Extract the (x, y) coordinate from the center of the cell holding the provided text.  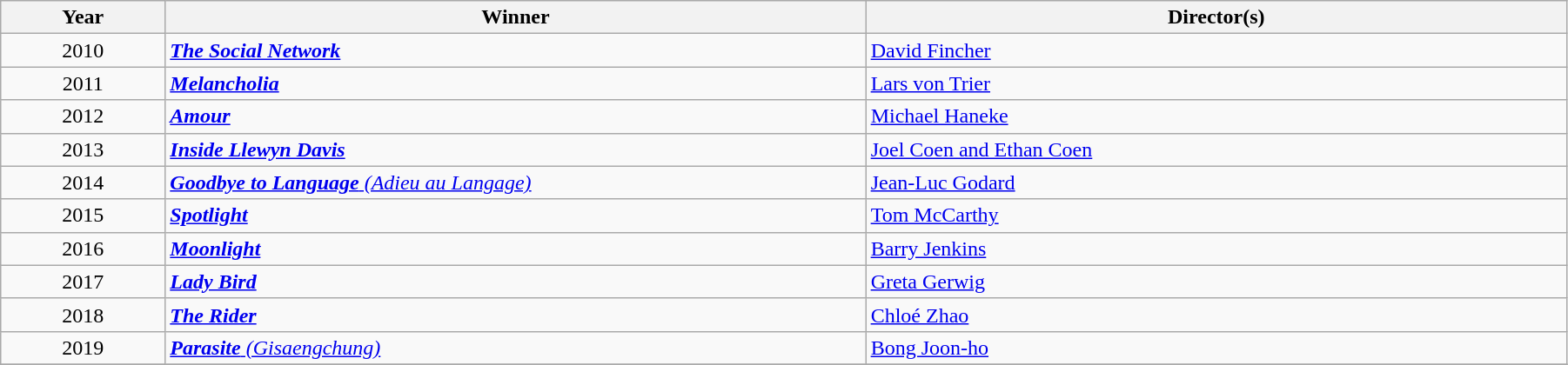
Bong Joon-ho (1216, 348)
Michael Haneke (1216, 116)
Barry Jenkins (1216, 249)
Lars von Trier (1216, 83)
Moonlight (515, 249)
2019 (84, 348)
2015 (84, 216)
Inside Llewyn Davis (515, 149)
The Social Network (515, 50)
Director(s) (1216, 17)
Joel Coen and Ethan Coen (1216, 149)
2016 (84, 249)
David Fincher (1216, 50)
2014 (84, 182)
Greta Gerwig (1216, 282)
2010 (84, 50)
Year (84, 17)
Spotlight (515, 216)
2017 (84, 282)
2012 (84, 116)
Lady Bird (515, 282)
Chloé Zhao (1216, 315)
Goodbye to Language (Adieu au Langage) (515, 182)
Amour (515, 116)
Melancholia (515, 83)
The Rider (515, 315)
2018 (84, 315)
Parasite (Gisaengchung) (515, 348)
Winner (515, 17)
2011 (84, 83)
Tom McCarthy (1216, 216)
2013 (84, 149)
Jean-Luc Godard (1216, 182)
